From the cell containing the given text, extract its center point as [X, Y] coordinate. 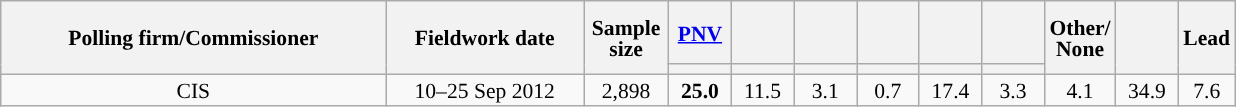
4.1 [1080, 90]
PNV [700, 32]
25.0 [700, 90]
17.4 [950, 90]
3.3 [1014, 90]
Polling firm/Commissioner [194, 38]
3.1 [826, 90]
10–25 Sep 2012 [485, 90]
Sample size [626, 38]
7.6 [1206, 90]
34.9 [1148, 90]
Lead [1206, 38]
CIS [194, 90]
11.5 [762, 90]
Fieldwork date [485, 38]
Other/None [1080, 38]
2,898 [626, 90]
0.7 [888, 90]
